From the cell containing the given text, extract its center point as (x, y) coordinate. 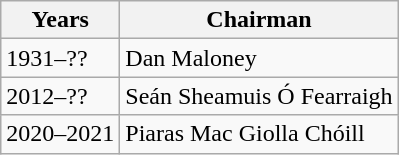
Dan Maloney (259, 58)
Years (60, 20)
Seán Sheamuis Ó Fearraigh (259, 96)
2012–?? (60, 96)
Piaras Mac Giolla Chóill (259, 134)
1931–?? (60, 58)
2020–2021 (60, 134)
Chairman (259, 20)
